Locate the cell with the specified text and output its (X, Y) center coordinate. 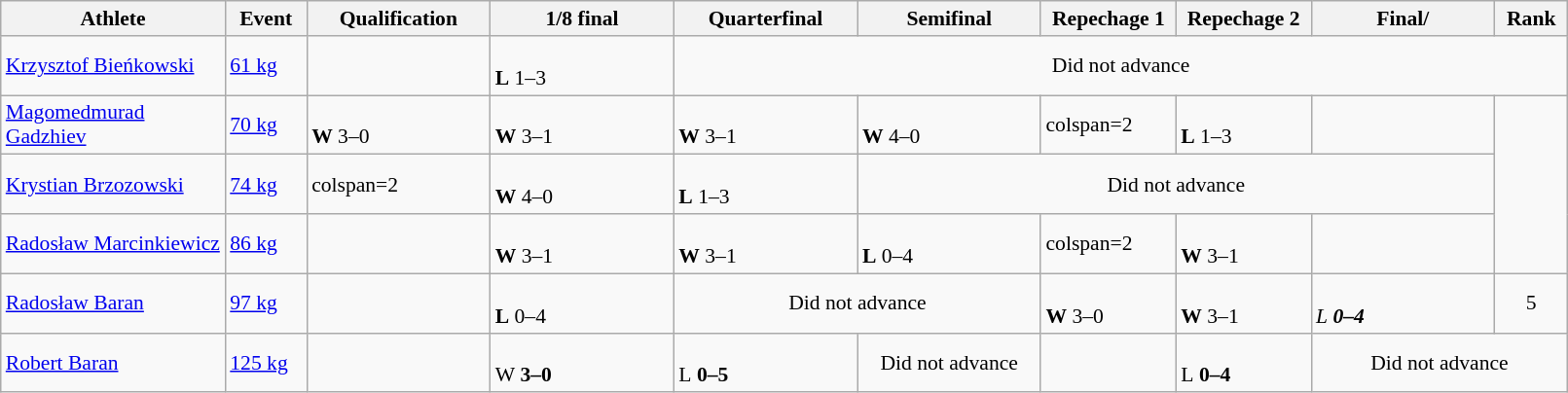
Qualification (399, 18)
Krzysztof Bieńkowski (113, 66)
Semifinal (950, 18)
Radosław Baran (113, 304)
Repechage 1 (1108, 18)
70 kg (266, 125)
1/8 final (582, 18)
Quarterfinal (765, 18)
Krystian Brzozowski (113, 185)
61 kg (266, 66)
Repechage 2 (1244, 18)
74 kg (266, 185)
Final/ (1404, 18)
5 (1532, 304)
Magomedmurad Gadzhiev (113, 125)
86 kg (266, 243)
Athlete (113, 18)
Event (266, 18)
97 kg (266, 304)
Robert Baran (113, 362)
125 kg (266, 362)
Radosław Marcinkiewicz (113, 243)
Rank (1532, 18)
L 0–5 (765, 362)
